Identify which cell holds the provided text, then report its [x, y] central coordinate. 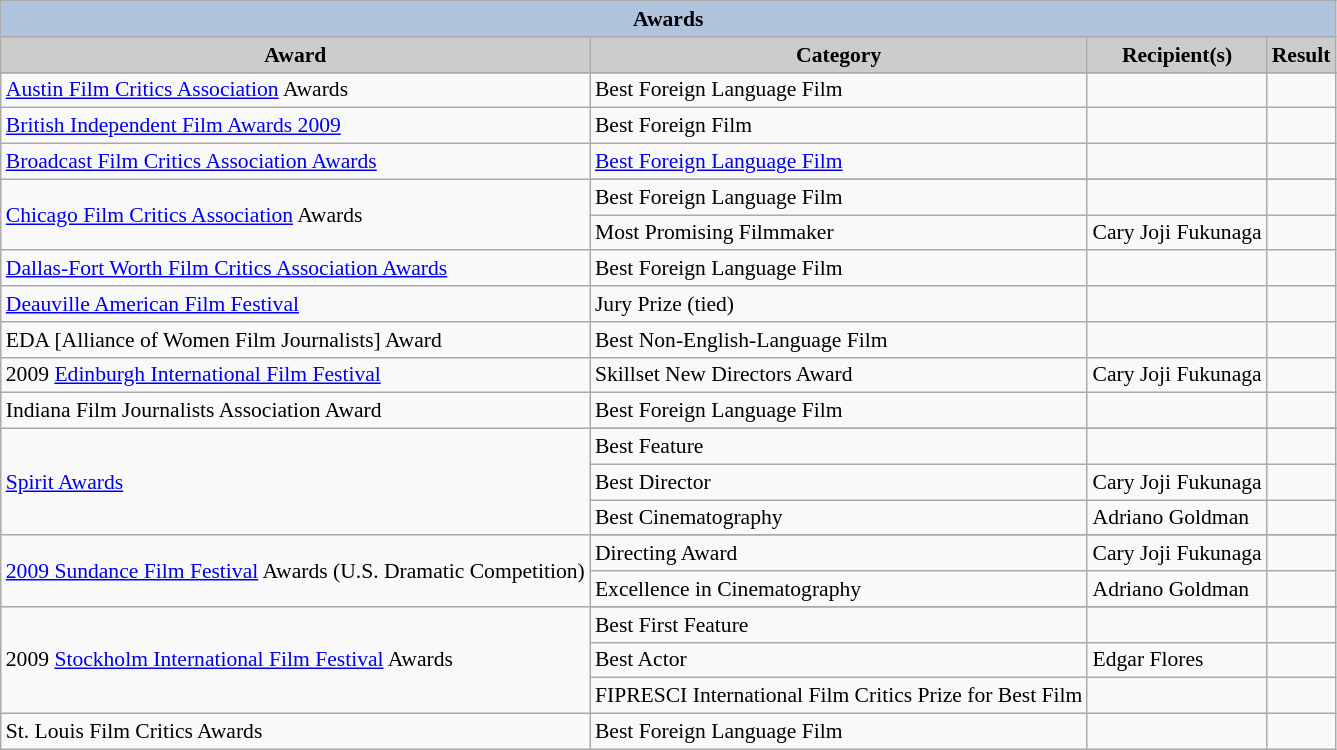
2009 Sundance Film Festival Awards (U.S. Dramatic Competition) [296, 572]
Best Non-English-Language Film [839, 340]
FIPRESCI International Film Critics Prize for Best Film [839, 696]
British Independent Film Awards 2009 [296, 126]
Best Foreign Film [839, 126]
EDA [Alliance of Women Film Journalists] Award [296, 340]
St. Louis Film Critics Awards [296, 732]
Spirit Awards [296, 482]
Best Cinematography [839, 518]
Skillset New Directors Award [839, 375]
Award [296, 55]
Best Feature [839, 447]
Result [1302, 55]
Deauville American Film Festival [296, 304]
Directing Award [839, 554]
Excellence in Cinematography [839, 589]
Chicago Film Critics Association Awards [296, 214]
Dallas-Fort Worth Film Critics Association Awards [296, 269]
Edgar Flores [1176, 660]
Awards [668, 19]
Recipient(s) [1176, 55]
Austin Film Critics Association Awards [296, 90]
Broadcast Film Critics Association Awards [296, 162]
2009 Edinburgh International Film Festival [296, 375]
Jury Prize (tied) [839, 304]
Best Actor [839, 660]
Best Director [839, 482]
Best First Feature [839, 625]
Category [839, 55]
Indiana Film Journalists Association Award [296, 411]
2009 Stockholm International Film Festival Awards [296, 660]
Most Promising Filmmaker [839, 233]
